For the text-containing cell, return its midpoint in [X, Y] coordinate format. 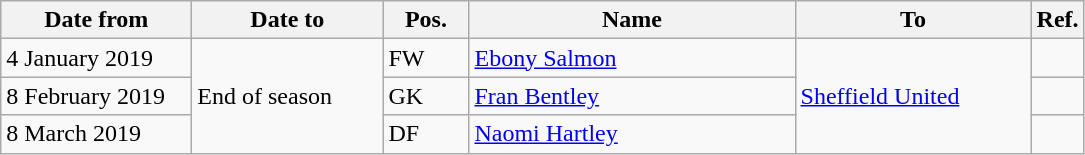
DF [426, 134]
Sheffield United [913, 96]
Name [632, 20]
End of season [288, 96]
Naomi Hartley [632, 134]
8 March 2019 [96, 134]
4 January 2019 [96, 58]
Fran Bentley [632, 96]
To [913, 20]
GK [426, 96]
Ref. [1058, 20]
Pos. [426, 20]
8 February 2019 [96, 96]
Ebony Salmon [632, 58]
FW [426, 58]
Date from [96, 20]
Date to [288, 20]
